Return (X, Y) of the center of cell containing provided text 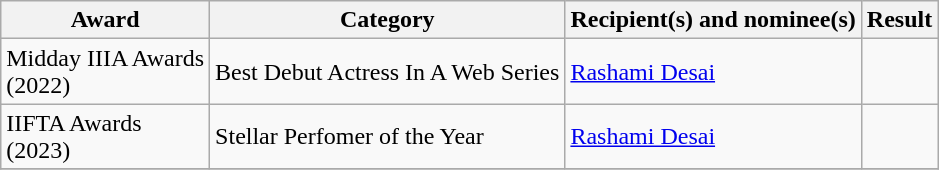
Midday IIIA Awards(2022) (106, 72)
Stellar Perfomer of the Year (388, 136)
Result (899, 20)
Best Debut Actress In A Web Series (388, 72)
Category (388, 20)
Award (106, 20)
Recipient(s) and nominee(s) (713, 20)
IIFTA Awards(2023) (106, 136)
